Provide the [X, Y] coordinate of the cell's center where the given text is located.  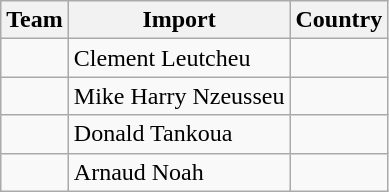
Arnaud Noah [179, 172]
Clement Leutcheu [179, 58]
Mike Harry Nzeusseu [179, 96]
Team [35, 20]
Donald Tankoua [179, 134]
Import [179, 20]
Country [339, 20]
